Find where the given text appears and provide that cell's center as [X, Y] coordinate. 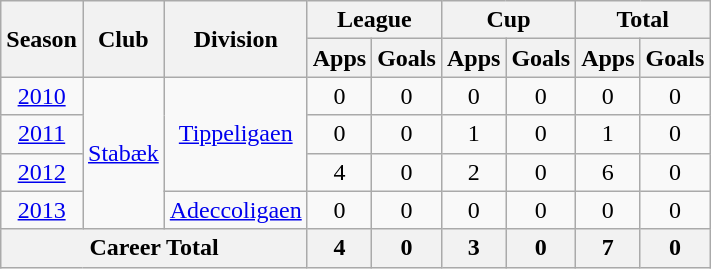
Total [643, 20]
Career Total [154, 248]
3 [473, 248]
2 [473, 172]
2012 [42, 172]
2013 [42, 210]
Division [236, 39]
League [374, 20]
2011 [42, 134]
Adeccoligaen [236, 210]
Tippeligaen [236, 134]
Cup [508, 20]
Club [123, 39]
7 [608, 248]
Stabæk [123, 153]
6 [608, 172]
Season [42, 39]
2010 [42, 96]
